Search for the cell housing the specified text and yield its [X, Y] center coordinate. 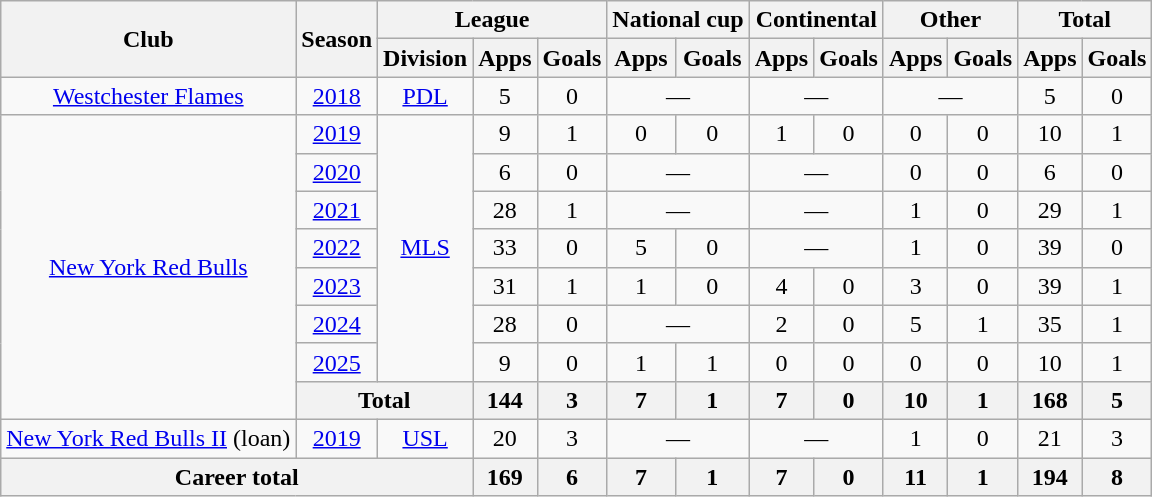
League [492, 20]
169 [505, 477]
2 [781, 324]
Club [148, 39]
USL [426, 438]
2018 [337, 96]
168 [1050, 400]
11 [915, 477]
4 [781, 286]
29 [1050, 210]
Career total [237, 477]
2022 [337, 248]
35 [1050, 324]
2025 [337, 362]
21 [1050, 438]
Other [950, 20]
20 [505, 438]
2020 [337, 172]
33 [505, 248]
National cup [678, 20]
2024 [337, 324]
8 [1117, 477]
194 [1050, 477]
New York Red Bulls II (loan) [148, 438]
Division [426, 58]
2021 [337, 210]
Westchester Flames [148, 96]
Continental [816, 20]
Season [337, 39]
2023 [337, 286]
MLS [426, 248]
144 [505, 400]
31 [505, 286]
PDL [426, 96]
New York Red Bulls [148, 267]
